Determine the (x, y) coordinate at the center of the cell enclosing the given text.  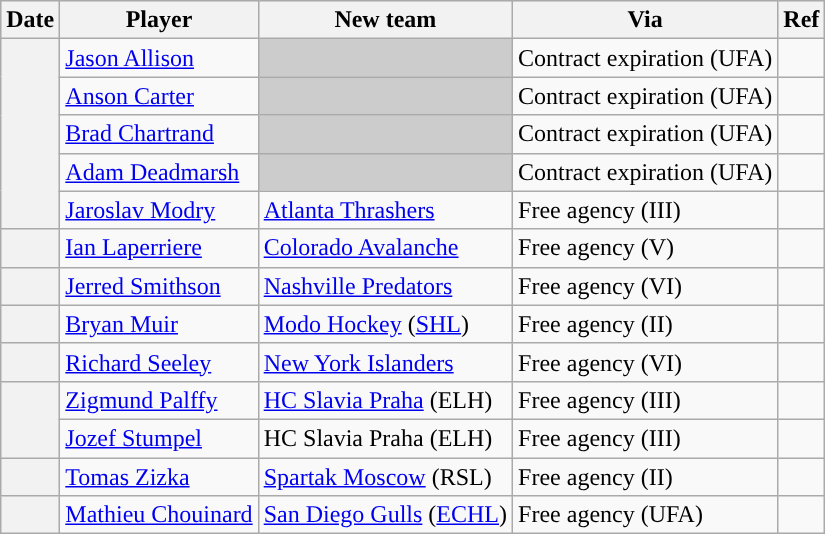
Spartak Moscow (RSL) (385, 477)
Ref (802, 20)
Jerred Smithson (159, 286)
New team (385, 20)
Nashville Predators (385, 286)
Colorado Avalanche (385, 248)
Jozef Stumpel (159, 438)
New York Islanders (385, 362)
Jaroslav Modry (159, 210)
Adam Deadmarsh (159, 172)
Tomas Zizka (159, 477)
Bryan Muir (159, 324)
Atlanta Thrashers (385, 210)
Anson Carter (159, 96)
Free agency (UFA) (646, 515)
Zigmund Palffy (159, 400)
Modo Hockey (SHL) (385, 324)
Free agency (V) (646, 248)
Date (30, 20)
Richard Seeley (159, 362)
San Diego Gulls (ECHL) (385, 515)
Player (159, 20)
Via (646, 20)
Mathieu Chouinard (159, 515)
Brad Chartrand (159, 134)
Jason Allison (159, 58)
Ian Laperriere (159, 248)
